Search for the cell housing the specified text and yield its [x, y] center coordinate. 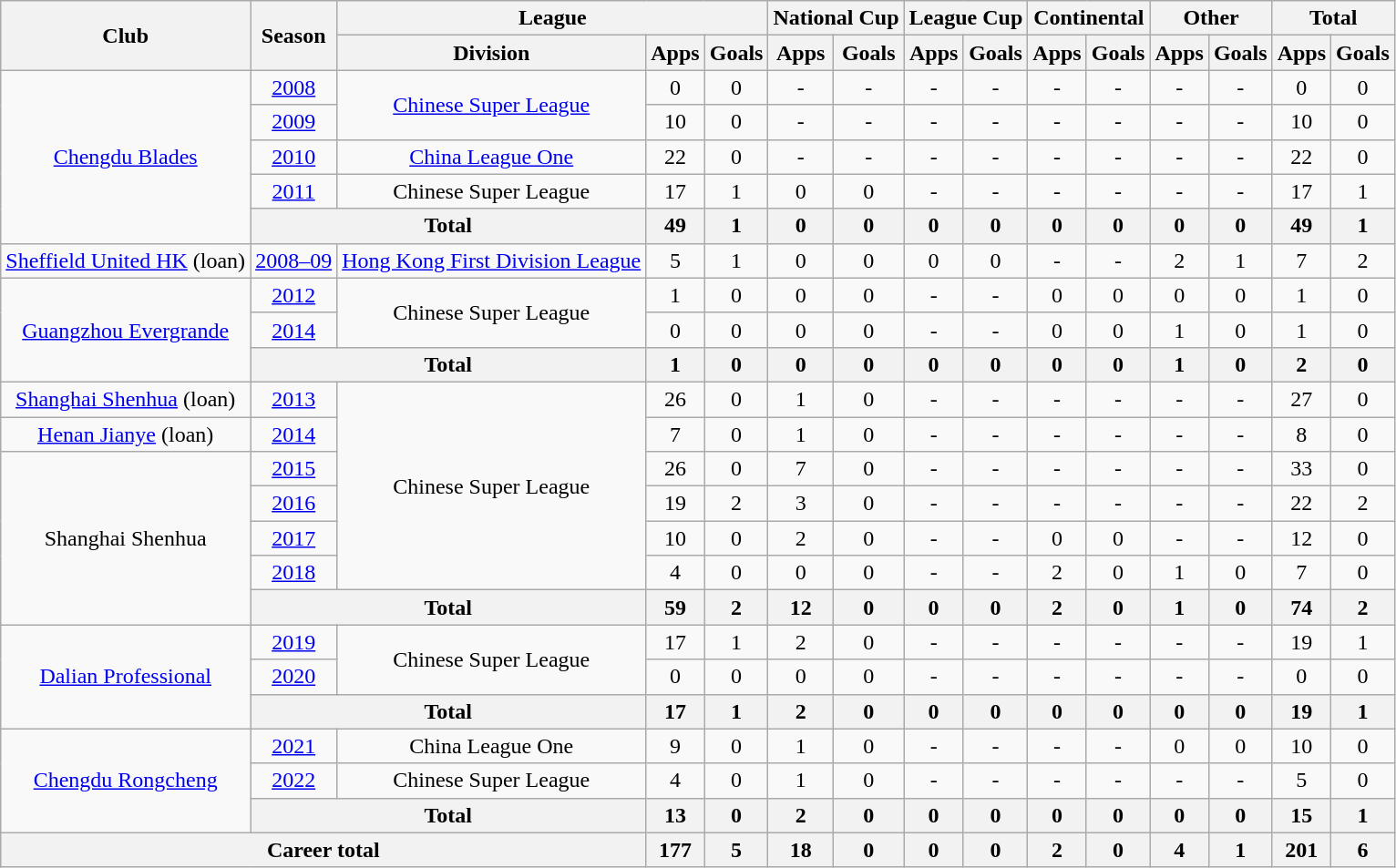
2016 [293, 504]
18 [801, 850]
Career total [323, 850]
2013 [293, 399]
13 [675, 815]
Shanghai Shenhua (loan) [126, 399]
2008 [293, 87]
League Cup [966, 18]
League [552, 18]
9 [675, 746]
National Cup [837, 18]
3 [801, 504]
6 [1363, 850]
Hong Kong First Division League [492, 260]
74 [1301, 608]
2020 [293, 677]
8 [1301, 434]
2011 [293, 191]
2018 [293, 573]
2019 [293, 642]
2012 [293, 295]
Chengdu Rongcheng [126, 781]
177 [675, 850]
Chengdu Blades [126, 157]
2022 [293, 781]
2010 [293, 157]
15 [1301, 815]
2015 [293, 469]
201 [1301, 850]
Club [126, 36]
Dalian Professional [126, 677]
2021 [293, 746]
2008–09 [293, 260]
33 [1301, 469]
2017 [293, 538]
59 [675, 608]
Shanghai Shenhua [126, 538]
27 [1301, 399]
Continental [1089, 18]
Division [492, 53]
Season [293, 36]
Other [1211, 18]
Guangzhou Evergrande [126, 330]
Sheffield United HK (loan) [126, 260]
Henan Jianye (loan) [126, 434]
2009 [293, 122]
